Identify which cell holds the provided text, then report its (x, y) central coordinate. 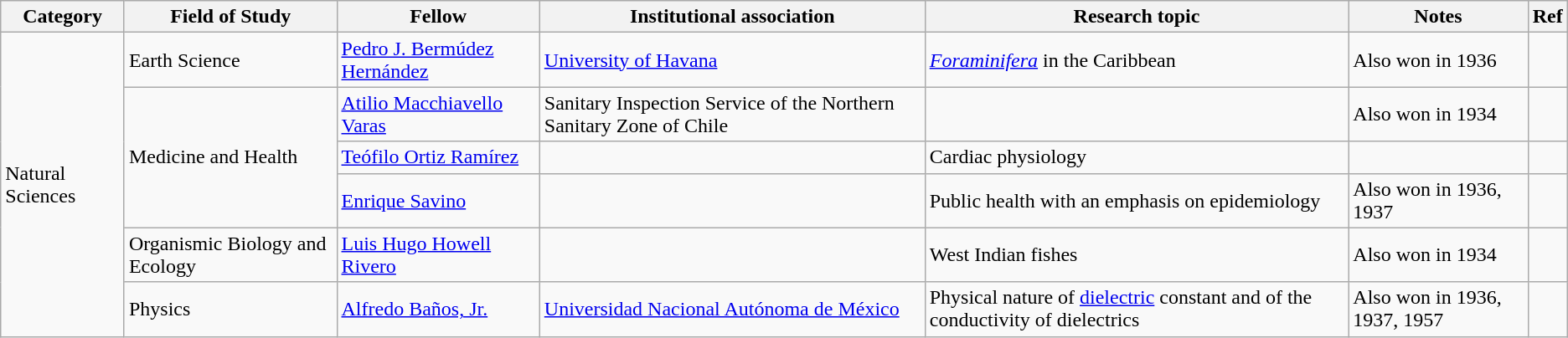
Physical nature of dielectric constant and of the conductivity of dielectrics (1137, 310)
West Indian fishes (1137, 254)
Medicine and Health (230, 157)
Sanitary Inspection Service of the Northern Sanitary Zone of Chile (732, 114)
Fellow (438, 17)
Institutional association (732, 17)
Research topic (1137, 17)
Universidad Nacional Autónoma de México (732, 310)
Also won in 1936 (1438, 60)
Also won in 1936, 1937 (1438, 201)
Organismic Biology and Ecology (230, 254)
Teófilo Ortiz Ramírez (438, 157)
Luis Hugo Howell Rivero (438, 254)
Alfredo Baños, Jr. (438, 310)
Pedro J. Bermúdez Hernández (438, 60)
University of Havana (732, 60)
Cardiac physiology (1137, 157)
Field of Study (230, 17)
Natural Sciences (63, 184)
Physics (230, 310)
Atilio Macchiavello Varas (438, 114)
Earth Science (230, 60)
Notes (1438, 17)
Public health with an emphasis on epidemiology (1137, 201)
Also won in 1936, 1937, 1957 (1438, 310)
Category (63, 17)
Foraminifera in the Caribbean (1137, 60)
Ref (1548, 17)
Enrique Savino (438, 201)
